Detect which cell encompasses the target text, then output its (x, y) center coordinate. 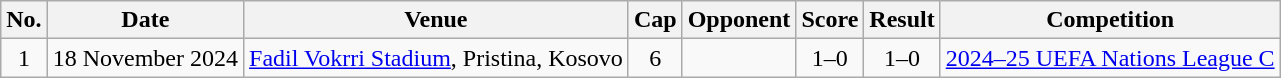
Score (830, 20)
Venue (436, 20)
Opponent (739, 20)
Competition (1110, 20)
No. (24, 20)
6 (655, 58)
Result (902, 20)
18 November 2024 (145, 58)
1 (24, 58)
Cap (655, 20)
Fadil Vokrri Stadium, Pristina, Kosovo (436, 58)
2024–25 UEFA Nations League C (1110, 58)
Date (145, 20)
